Detect which cell encompasses the target text, then output its [x, y] center coordinate. 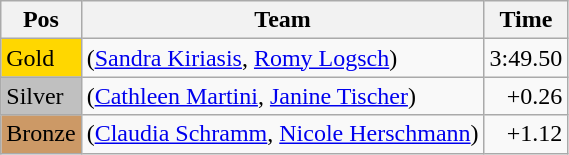
(Cathleen Martini, Janine Tischer) [282, 96]
Bronze [41, 134]
+1.12 [526, 134]
Team [282, 20]
+0.26 [526, 96]
(Claudia Schramm, Nicole Herschmann) [282, 134]
Pos [41, 20]
(Sandra Kiriasis, Romy Logsch) [282, 58]
3:49.50 [526, 58]
Gold [41, 58]
Time [526, 20]
Silver [41, 96]
